Determine the [X, Y] coordinate at the center of the cell enclosing the given text.  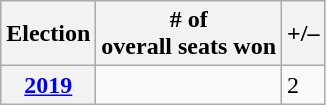
+/– [304, 34]
Election [48, 34]
2 [304, 85]
# ofoverall seats won [189, 34]
2019 [48, 85]
